Determine the [x, y] coordinate at the center of the cell enclosing the given text.  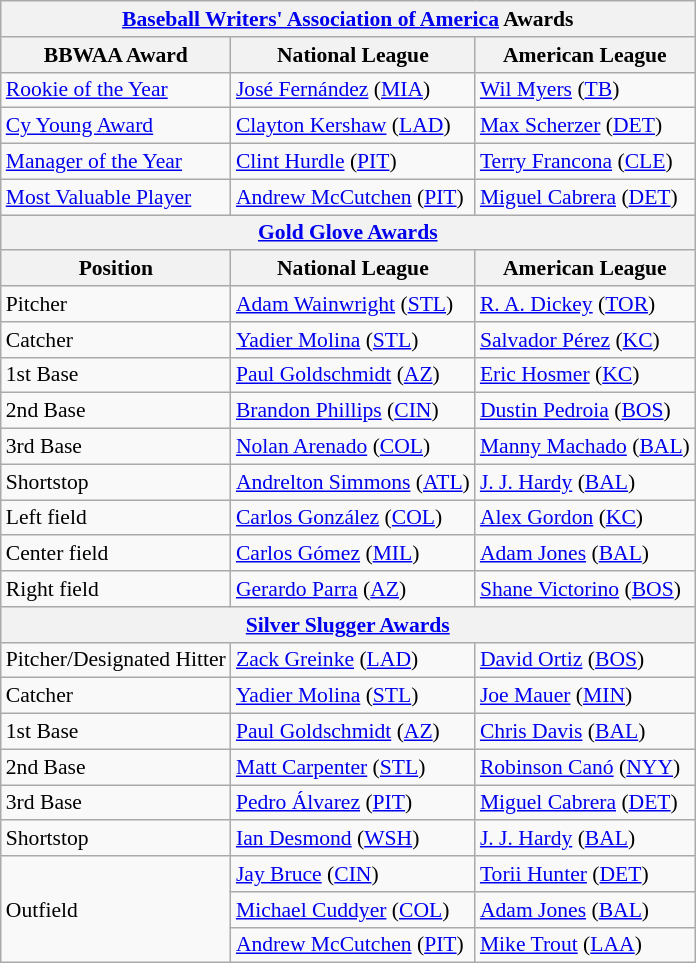
Baseball Writers' Association of America Awards [348, 19]
Manny Machado (BAL) [585, 447]
Center field [116, 554]
R. A. Dickey (TOR) [585, 304]
Carlos Gómez (MIL) [353, 554]
Pedro Álvarez (PIT) [353, 803]
Outfield [116, 910]
Zack Greinke (LAD) [353, 660]
Pitcher/Designated Hitter [116, 660]
Gold Glove Awards [348, 233]
Torii Hunter (DET) [585, 874]
Clint Hurdle (PIT) [353, 162]
Rookie of the Year [116, 90]
Right field [116, 589]
David Ortiz (BOS) [585, 660]
Position [116, 269]
Ian Desmond (WSH) [353, 839]
Silver Slugger Awards [348, 625]
BBWAA Award [116, 55]
Manager of the Year [116, 162]
Jay Bruce (CIN) [353, 874]
Andrelton Simmons (ATL) [353, 482]
Michael Cuddyer (COL) [353, 910]
José Fernández (MIA) [353, 90]
Terry Francona (CLE) [585, 162]
Clayton Kershaw (LAD) [353, 126]
Dustin Pedroia (BOS) [585, 411]
Carlos González (COL) [353, 518]
Robinson Canó (NYY) [585, 767]
Salvador Pérez (KC) [585, 340]
Chris Davis (BAL) [585, 732]
Shane Victorino (BOS) [585, 589]
Matt Carpenter (STL) [353, 767]
Eric Hosmer (KC) [585, 375]
Gerardo Parra (AZ) [353, 589]
Cy Young Award [116, 126]
Most Valuable Player [116, 197]
Left field [116, 518]
Nolan Arenado (COL) [353, 447]
Alex Gordon (KC) [585, 518]
Pitcher [116, 304]
Mike Trout (LAA) [585, 945]
Max Scherzer (DET) [585, 126]
Wil Myers (TB) [585, 90]
Brandon Phillips (CIN) [353, 411]
Adam Wainwright (STL) [353, 304]
Joe Mauer (MIN) [585, 696]
